Return [x, y] of the center of cell containing provided text 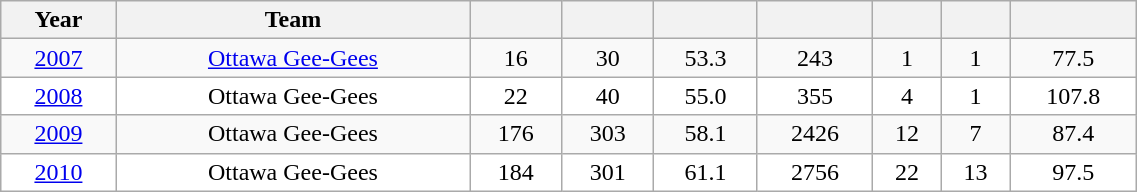
58.1 [706, 134]
303 [608, 134]
13 [975, 172]
243 [814, 58]
7 [975, 134]
184 [516, 172]
2008 [58, 96]
176 [516, 134]
2007 [58, 58]
61.1 [706, 172]
2426 [814, 134]
16 [516, 58]
301 [608, 172]
107.8 [1074, 96]
55.0 [706, 96]
Team [293, 20]
2009 [58, 134]
Year [58, 20]
2756 [814, 172]
87.4 [1074, 134]
12 [907, 134]
97.5 [1074, 172]
53.3 [706, 58]
40 [608, 96]
355 [814, 96]
77.5 [1074, 58]
4 [907, 96]
2010 [58, 172]
30 [608, 58]
